From the cell containing the given text, extract its center point as [X, Y] coordinate. 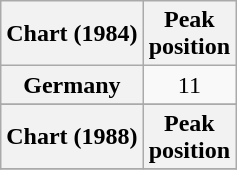
11 [189, 85]
Chart (1984) [72, 34]
Chart (1988) [72, 136]
Germany [72, 85]
